Identify which cell holds the provided text, then report its (X, Y) central coordinate. 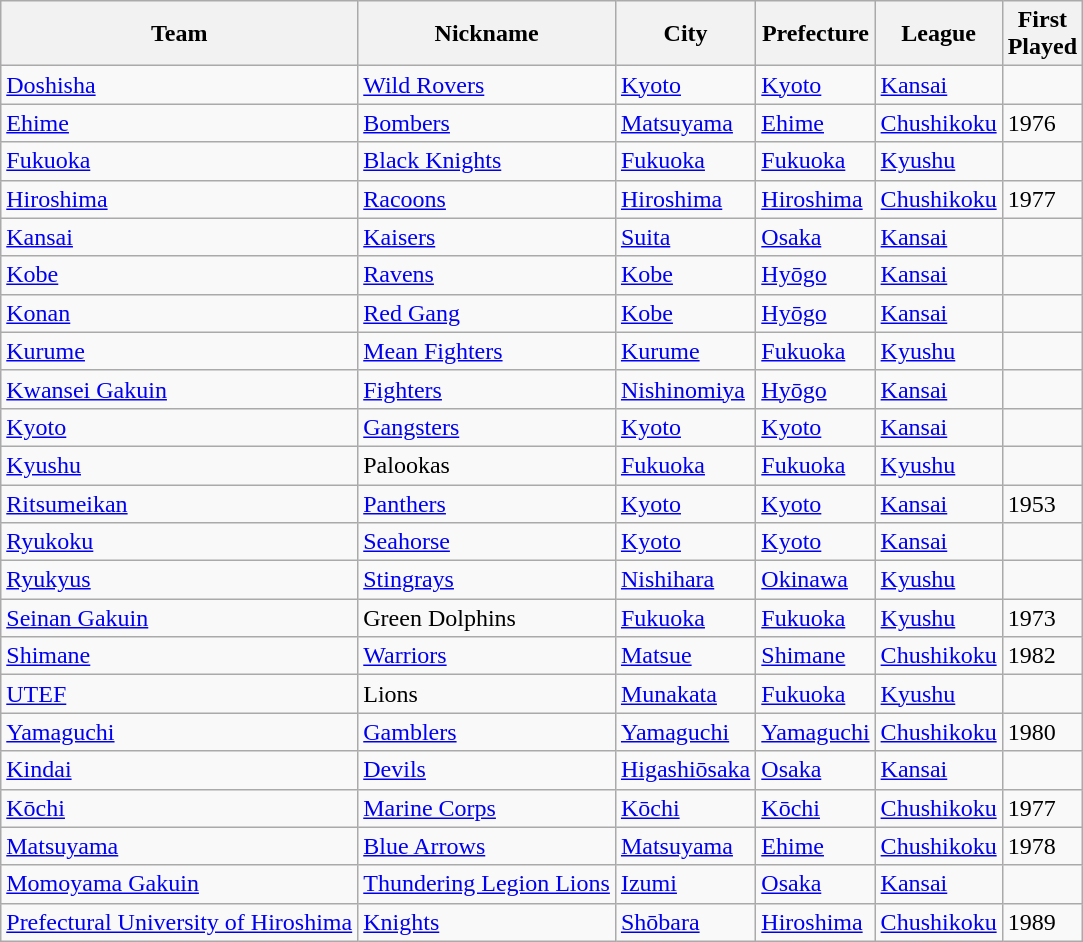
Marine Corps (487, 808)
1978 (1042, 846)
Shōbara (685, 922)
FirstPlayed (1042, 34)
Konan (180, 313)
Seinan Gakuin (180, 618)
Gangsters (487, 427)
Devils (487, 770)
League (938, 34)
Mean Fighters (487, 351)
Lions (487, 694)
Palookas (487, 465)
1953 (1042, 503)
1973 (1042, 618)
City (685, 34)
Nishinomiya (685, 389)
Kaisers (487, 237)
Team (180, 34)
Ryukoku (180, 542)
Thundering Legion Lions (487, 884)
1980 (1042, 732)
Nishihara (685, 580)
Fighters (487, 389)
1982 (1042, 656)
Bombers (487, 123)
Gamblers (487, 732)
Higashiōsaka (685, 770)
Izumi (685, 884)
Okinawa (816, 580)
Kindai (180, 770)
1976 (1042, 123)
Stingrays (487, 580)
Ryukyus (180, 580)
Wild Rovers (487, 85)
Nickname (487, 34)
Knights (487, 922)
Panthers (487, 503)
Kwansei Gakuin (180, 389)
Matsue (685, 656)
Ritsumeikan (180, 503)
Munakata (685, 694)
Doshisha (180, 85)
Prefecture (816, 34)
Black Knights (487, 161)
Racoons (487, 199)
UTEF (180, 694)
1989 (1042, 922)
Prefectural University of Hiroshima (180, 922)
Blue Arrows (487, 846)
Red Gang (487, 313)
Warriors (487, 656)
Seahorse (487, 542)
Green Dolphins (487, 618)
Ravens (487, 275)
Momoyama Gakuin (180, 884)
Suita (685, 237)
